Extract the [x, y] coordinate from the center of the cell holding the provided text.  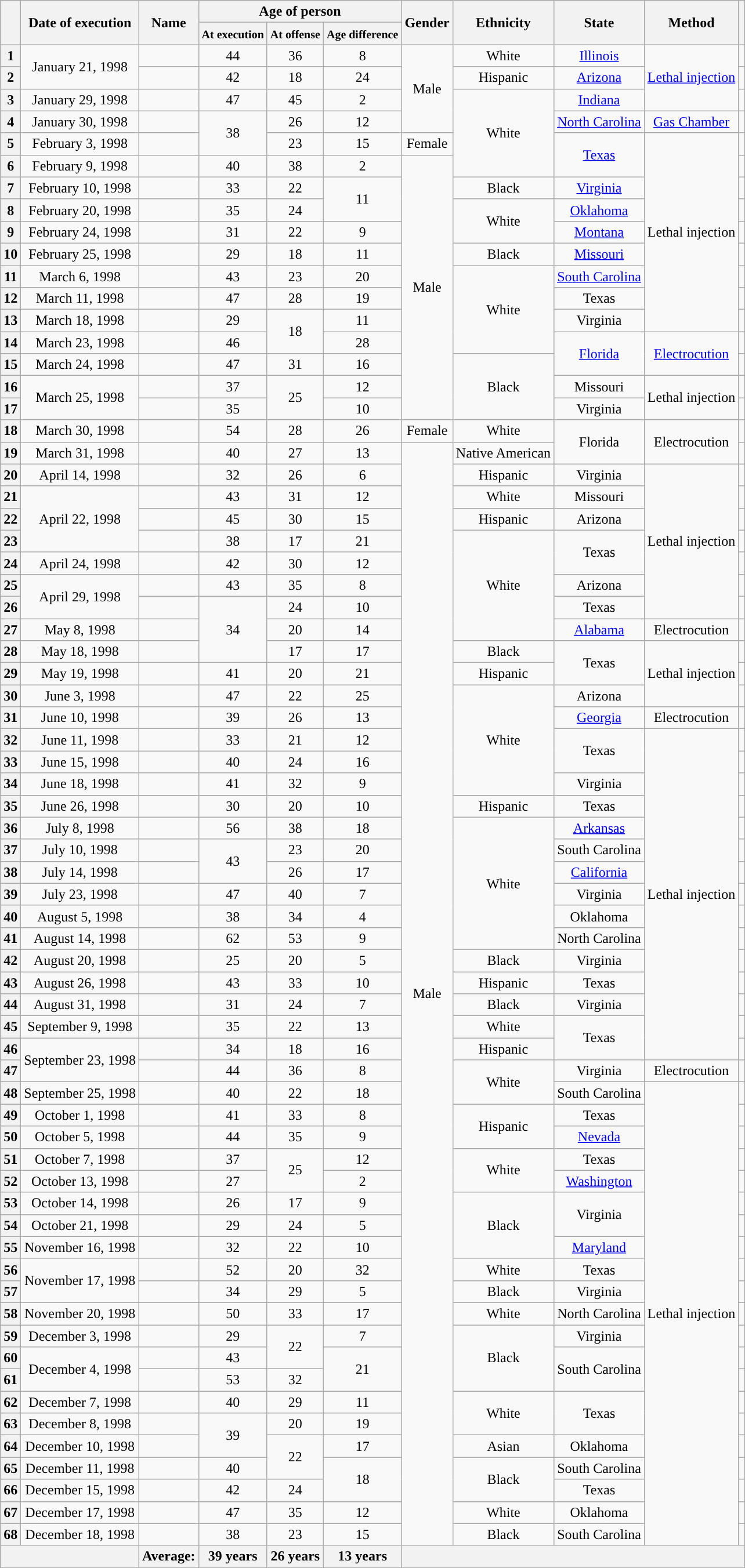
October 7, 1998 [80, 1159]
June 15, 1998 [80, 762]
April 29, 1998 [80, 596]
May 8, 1998 [80, 629]
64 [10, 1446]
July 10, 1998 [80, 850]
57 [10, 1291]
July 14, 1998 [80, 872]
December 10, 1998 [80, 1446]
61 [10, 1380]
13 years [362, 1556]
Method [691, 23]
Arkansas [599, 828]
March 31, 1998 [80, 453]
51 [10, 1159]
Montana [599, 232]
67 [10, 1512]
June 26, 1998 [80, 806]
Asian [503, 1446]
59 [10, 1335]
August 20, 1998 [80, 960]
September 23, 1998 [80, 1060]
1 [10, 56]
October 1, 1998 [80, 1115]
58 [10, 1313]
Maryland [599, 1247]
November 16, 1998 [80, 1247]
September 9, 1998 [80, 1027]
68 [10, 1534]
48 [10, 1093]
December 7, 1998 [80, 1402]
June 3, 1998 [80, 696]
Gas Chamber [691, 122]
Age of person [300, 12]
55 [10, 1247]
June 18, 1998 [80, 784]
Georgia [599, 718]
January 21, 1998 [80, 67]
At execution [233, 34]
Indiana [599, 100]
October 5, 1998 [80, 1137]
60 [10, 1358]
January 30, 1998 [80, 122]
February 3, 1998 [80, 144]
August 5, 1998 [80, 916]
3 [10, 100]
August 26, 1998 [80, 983]
26 years [295, 1556]
Age difference [362, 34]
Average: [169, 1556]
March 11, 1998 [80, 299]
May 18, 1998 [80, 652]
Date of execution [80, 23]
March 24, 1998 [80, 365]
August 31, 1998 [80, 1005]
January 29, 1998 [80, 100]
October 21, 1998 [80, 1225]
At offense [295, 34]
Nevada [599, 1137]
April 14, 1998 [80, 475]
December 3, 1998 [80, 1335]
March 6, 1998 [80, 277]
63 [10, 1424]
February 9, 1998 [80, 166]
Illinois [599, 56]
December 4, 1998 [80, 1369]
February 20, 1998 [80, 210]
State [599, 23]
August 14, 1998 [80, 938]
December 8, 1998 [80, 1424]
June 11, 1998 [80, 740]
February 10, 1998 [80, 188]
Washington [599, 1181]
66 [10, 1490]
February 25, 1998 [80, 254]
Native American [503, 453]
March 25, 1998 [80, 398]
October 13, 1998 [80, 1181]
April 24, 1998 [80, 563]
39 years [233, 1556]
September 25, 1998 [80, 1093]
July 8, 1998 [80, 828]
May 19, 1998 [80, 674]
June 10, 1998 [80, 718]
Alabama [599, 629]
December 11, 1998 [80, 1468]
California [599, 872]
March 23, 1998 [80, 343]
Name [169, 23]
December 17, 1998 [80, 1512]
February 24, 1998 [80, 232]
March 18, 1998 [80, 321]
Ethnicity [503, 23]
December 15, 1998 [80, 1490]
49 [10, 1115]
November 20, 1998 [80, 1313]
March 30, 1998 [80, 431]
July 23, 1998 [80, 894]
November 17, 1998 [80, 1280]
Gender [427, 23]
April 22, 1998 [80, 519]
October 14, 1998 [80, 1203]
65 [10, 1468]
December 18, 1998 [80, 1534]
